Pinpoint the cell where the given text exists, returning its [x, y] midpoint coordinate. 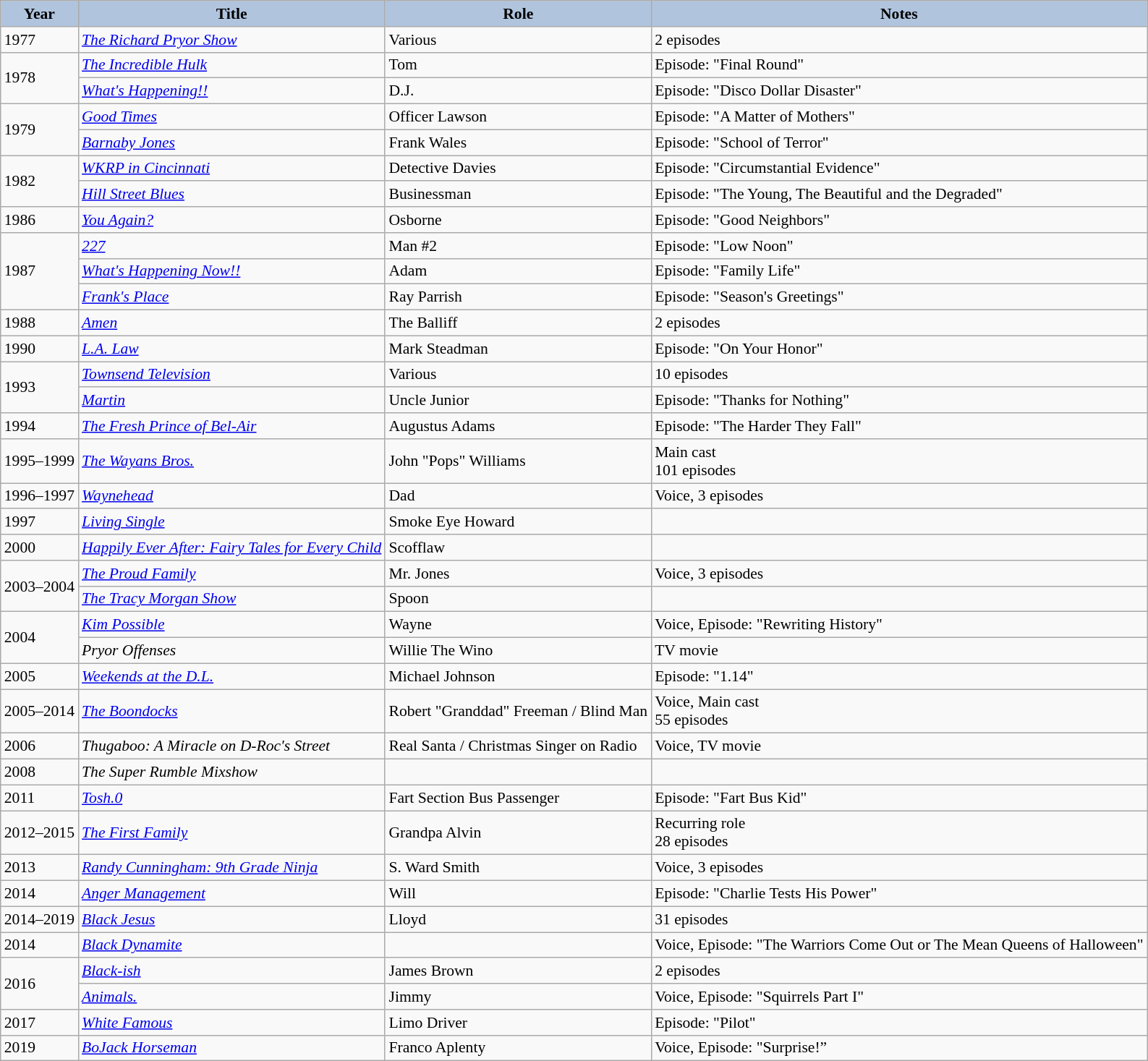
31 episodes [898, 919]
Businessman [518, 195]
Townsend Television [231, 375]
2005–2014 [39, 712]
Uncle Junior [518, 401]
James Brown [518, 971]
2013 [39, 868]
The Incredible Hulk [231, 65]
Episode: "Final Round" [898, 65]
Episode: "Low Noon" [898, 246]
The Balliff [518, 323]
The Tracy Morgan Show [231, 599]
Amen [231, 323]
2012–2015 [39, 833]
Animals. [231, 997]
Episode: "Family Life" [898, 271]
Episode: "1.14" [898, 676]
Episode: "Fart Bus Kid" [898, 798]
2011 [39, 798]
Martin [231, 401]
Barnaby Jones [231, 142]
S. Ward Smith [518, 868]
The Super Rumble Mixshow [231, 772]
BoJack Horseman [231, 1048]
Limo Driver [518, 1023]
Voice, Episode: "Surprise!” [898, 1048]
Episode: "Circumstantial Evidence" [898, 169]
Recurring role28 episodes [898, 833]
Dad [518, 496]
Tosh.0 [231, 798]
Will [518, 894]
1986 [39, 220]
Jimmy [518, 997]
Mark Steadman [518, 349]
1978 [39, 78]
2005 [39, 676]
Main cast101 episodes [898, 461]
10 episodes [898, 375]
Episode: "Charlie Tests His Power" [898, 894]
Episode: "The Young, The Beautiful and the Degraded" [898, 195]
Pryor Offenses [231, 651]
Weekends at the D.L. [231, 676]
Lloyd [518, 919]
Episode: "Good Neighbors" [898, 220]
The Richard Pryor Show [231, 40]
The First Family [231, 833]
Episode: "Pilot" [898, 1023]
Episode: "On Your Honor" [898, 349]
Frank's Place [231, 297]
2016 [39, 984]
Real Santa / Christmas Singer on Radio [518, 746]
1993 [39, 388]
Role [518, 14]
Black-ish [231, 971]
D.J. [518, 91]
Voice, Main cast55 episodes [898, 712]
Voice, Episode: "The Warriors Come Out or The Mean Queens of Halloween" [898, 945]
TV movie [898, 651]
1988 [39, 323]
Tom [518, 65]
Episode: "A Matter of Mothers" [898, 117]
Black Dynamite [231, 945]
2014–2019 [39, 919]
The Wayans Bros. [231, 461]
Grandpa Alvin [518, 833]
2017 [39, 1023]
The Fresh Prince of Bel-Air [231, 426]
Hill Street Blues [231, 195]
Frank Wales [518, 142]
The Proud Family [231, 574]
1994 [39, 426]
L.A. Law [231, 349]
1995–1999 [39, 461]
1990 [39, 349]
1987 [39, 272]
Title [231, 14]
The Boondocks [231, 712]
Detective Davies [518, 169]
Year [39, 14]
Living Single [231, 522]
White Famous [231, 1023]
Voice, TV movie [898, 746]
Voice, Episode: "Rewriting History" [898, 625]
Scofflaw [518, 547]
What's Happening Now!! [231, 271]
Fart Section Bus Passenger [518, 798]
Black Jesus [231, 919]
2008 [39, 772]
Anger Management [231, 894]
2003–2004 [39, 586]
Robert "Granddad" Freeman / Blind Man [518, 712]
Man #2 [518, 246]
Waynehead [231, 496]
Wayne [518, 625]
You Again? [231, 220]
Episode: "Season's Greetings" [898, 297]
Spoon [518, 599]
Osborne [518, 220]
Happily Ever After: Fairy Tales for Every Child [231, 547]
Kim Possible [231, 625]
1977 [39, 40]
Smoke Eye Howard [518, 522]
Ray Parrish [518, 297]
Episode: "School of Terror" [898, 142]
Thugaboo: A Miracle on D-Roc's Street [231, 746]
227 [231, 246]
Willie The Wino [518, 651]
2004 [39, 638]
Officer Lawson [518, 117]
2000 [39, 547]
Episode: "Disco Dollar Disaster" [898, 91]
Episode: "The Harder They Fall" [898, 426]
Mr. Jones [518, 574]
2006 [39, 746]
1979 [39, 130]
1982 [39, 181]
Adam [518, 271]
What's Happening!! [231, 91]
John "Pops" Williams [518, 461]
Voice, Episode: "Squirrels Part I" [898, 997]
Franco Aplenty [518, 1048]
Episode: "Thanks for Nothing" [898, 401]
Michael Johnson [518, 676]
1996–1997 [39, 496]
Notes [898, 14]
Augustus Adams [518, 426]
1997 [39, 522]
WKRP in Cincinnati [231, 169]
Good Times [231, 117]
2019 [39, 1048]
Randy Cunningham: 9th Grade Ninja [231, 868]
